Return the [x, y] coordinate for the center point of the cell that contains the specified text.  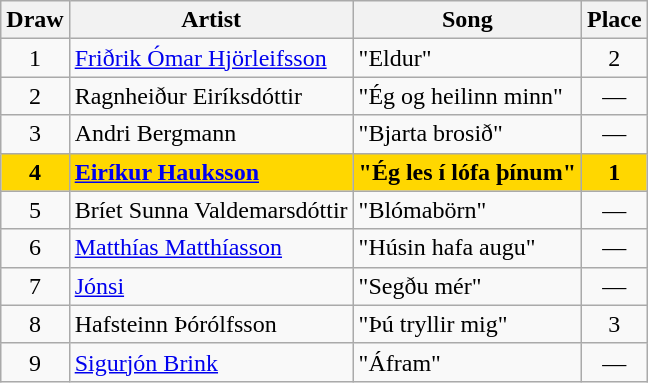
Bríet Sunna Valdemarsdóttir [211, 210]
5 [35, 210]
"Ég les í lófa þínum" [467, 172]
"Þú tryllir mig" [467, 324]
"Segðu mér" [467, 286]
"Eldur" [467, 58]
Ragnheiður Eiríksdóttir [211, 96]
Matthías Matthíasson [211, 248]
Place [615, 20]
Friðrik Ómar Hjörleifsson [211, 58]
"Bjarta brosið" [467, 134]
Hafsteinn Þórólfsson [211, 324]
"Húsin hafa augu" [467, 248]
8 [35, 324]
4 [35, 172]
Artist [211, 20]
6 [35, 248]
"Áfram" [467, 362]
Draw [35, 20]
Eiríkur Hauksson [211, 172]
Andri Bergmann [211, 134]
Jónsi [211, 286]
Sigurjón Brink [211, 362]
7 [35, 286]
"Ég og heilinn minn" [467, 96]
Song [467, 20]
"Blómabörn" [467, 210]
9 [35, 362]
